Pinpoint the cell where the given text exists, returning its (X, Y) midpoint coordinate. 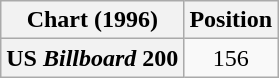
Chart (1996) (92, 20)
156 (231, 58)
Position (231, 20)
US Billboard 200 (92, 58)
